Search for the cell housing the specified text and yield its [x, y] center coordinate. 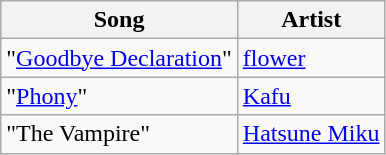
Hatsune Miku [311, 134]
Song [120, 20]
"Phony" [120, 96]
Artist [311, 20]
"The Vampire" [120, 134]
flower [311, 58]
"Goodbye Declaration" [120, 58]
Kafu [311, 96]
